Output the [X, Y] coordinate of the center of the cell containing the given text.  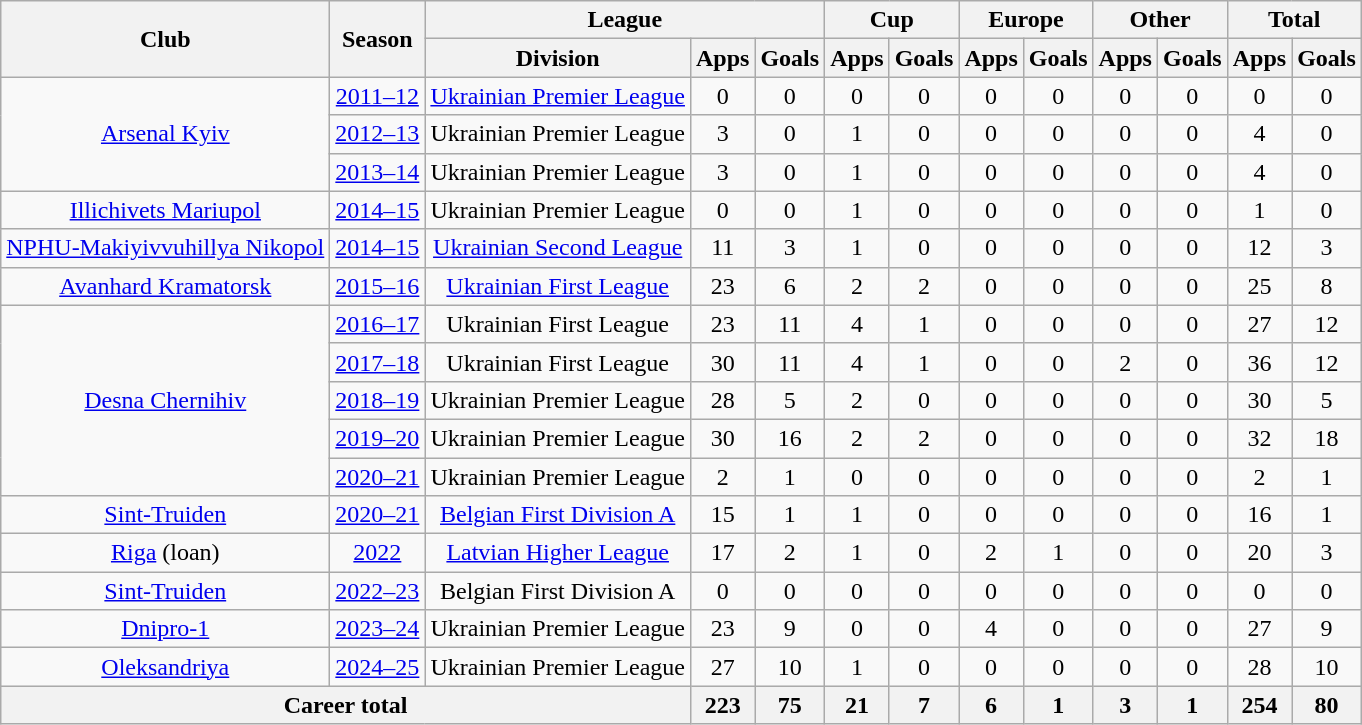
8 [1327, 286]
18 [1327, 438]
254 [1259, 705]
Desna Chernihiv [166, 400]
17 [722, 553]
Arsenal Kyiv [166, 134]
2024–25 [378, 667]
2017–18 [378, 362]
Riga (loan) [166, 553]
2015–16 [378, 286]
36 [1259, 362]
20 [1259, 553]
15 [722, 515]
75 [790, 705]
Illichivets Mariupol [166, 210]
2022–23 [378, 591]
2012–13 [378, 134]
NPHU-Makiyivvuhillya Nikopol [166, 248]
Europe [1026, 20]
223 [722, 705]
Ukrainian Second League [558, 248]
Division [558, 58]
Total [1294, 20]
Avanhard Kramatorsk [166, 286]
Season [378, 39]
21 [857, 705]
2016–17 [378, 324]
2011–12 [378, 96]
2023–24 [378, 629]
80 [1327, 705]
7 [924, 705]
Career total [346, 705]
25 [1259, 286]
League [625, 20]
32 [1259, 438]
Cup [892, 20]
2013–14 [378, 172]
Other [1160, 20]
Latvian Higher League [558, 553]
Dnipro-1 [166, 629]
2019–20 [378, 438]
Oleksandriya [166, 667]
2018–19 [378, 400]
2022 [378, 553]
Club [166, 39]
